Scan for the cell matching the given text and deliver its [X, Y] coordinate at center. 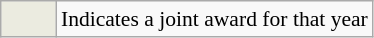
Indicates a joint award for that year [214, 19]
